Find where the given text appears and provide that cell's center as (x, y) coordinate. 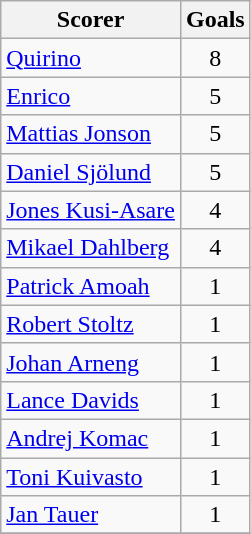
Enrico (91, 96)
Scorer (91, 20)
Andrej Komac (91, 438)
Goals (215, 20)
Lance Davids (91, 400)
Quirino (91, 58)
Johan Arneng (91, 362)
Jan Tauer (91, 515)
Patrick Amoah (91, 286)
Daniel Sjölund (91, 172)
Mattias Jonson (91, 134)
Mikael Dahlberg (91, 248)
Robert Stoltz (91, 324)
Jones Kusi-Asare (91, 210)
8 (215, 58)
Toni Kuivasto (91, 477)
